Pinpoint the cell where the given text exists, returning its [X, Y] midpoint coordinate. 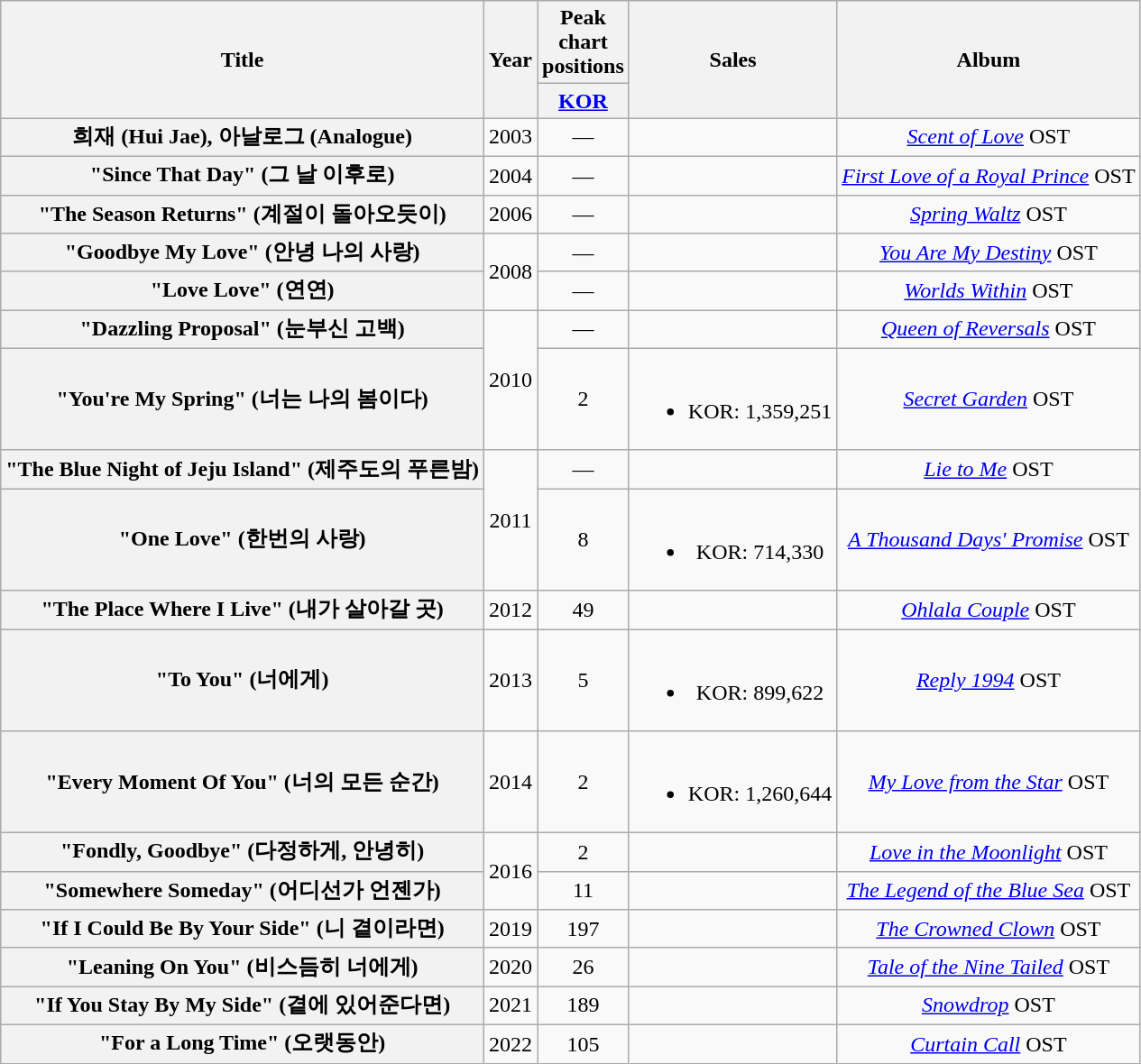
First Love of a Royal Prince OST [989, 175]
Queen of Reversals OST [989, 330]
8 [584, 539]
"To You" (너에게) [243, 680]
"If You Stay By My Side" (곁에 있어준다면) [243, 1006]
"Somewhere Someday" (어디선가 언젠가) [243, 891]
"If I Could Be By Your Side" (니 곁이라면) [243, 929]
197 [584, 929]
189 [584, 1006]
Reply 1994 OST [989, 680]
2008 [511, 272]
49 [584, 610]
Spring Waltz OST [989, 215]
11 [584, 891]
KOR: 899,622 [732, 680]
"Leaning On You" (비스듬히 너에게) [243, 967]
105 [584, 1044]
KOR: 714,330 [732, 539]
A Thousand Days' Promise OST [989, 539]
2012 [511, 610]
"Love Love" (연연) [243, 290]
희재 (Hui Jae), 아날로그 (Analogue) [243, 137]
2004 [511, 175]
Snowdrop OST [989, 1006]
"One Love" (한번의 사랑) [243, 539]
"Fondly, Goodbye" (다정하게, 안녕히) [243, 853]
Secret Garden OST [989, 399]
2022 [511, 1044]
2011 [511, 520]
KOR: 1,359,251 [732, 399]
My Love from the Star OST [989, 783]
2016 [511, 871]
2019 [511, 929]
KOR: 1,260,644 [732, 783]
"The Place Where I Live" (내가 살아갈 곳) [243, 610]
"For a Long Time" (오랫동안) [243, 1044]
Lie to Me OST [989, 469]
Ohlala Couple OST [989, 610]
"Goodbye My Love" (안녕 나의 사랑) [243, 252]
Scent of Love OST [989, 137]
Album [989, 60]
2014 [511, 783]
26 [584, 967]
2013 [511, 680]
KOR [584, 101]
Sales [732, 60]
"The Season Returns" (계절이 돌아오듯이) [243, 215]
"Dazzling Proposal" (눈부신 고백) [243, 330]
"Since That Day" (그 날 이후로) [243, 175]
The Legend of the Blue Sea OST [989, 891]
2010 [511, 381]
"Every Moment Of You" (너의 모든 순간) [243, 783]
The Crowned Clown OST [989, 929]
Title [243, 60]
Tale of the Nine Tailed OST [989, 967]
2020 [511, 967]
2006 [511, 215]
2021 [511, 1006]
2003 [511, 137]
Love in the Moonlight OST [989, 853]
5 [584, 680]
You Are My Destiny OST [989, 252]
Year [511, 60]
Curtain Call OST [989, 1044]
Worlds Within OST [989, 290]
"The Blue Night of Jeju Island" (제주도의 푸른밤) [243, 469]
"You're My Spring" (너는 나의 봄이다) [243, 399]
Peak chart positions [584, 42]
